From the cell containing the given text, extract its center point as (x, y) coordinate. 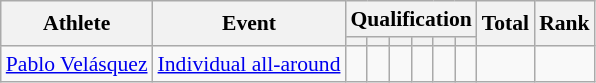
Rank (564, 24)
Athlete (77, 24)
Qualification (412, 19)
Individual all-around (250, 64)
Pablo Velásquez (77, 64)
Total (506, 24)
Event (250, 24)
